For the text-containing cell, return its midpoint in [X, Y] coordinate format. 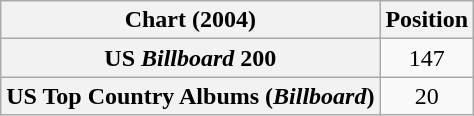
20 [427, 96]
147 [427, 58]
US Top Country Albums (Billboard) [190, 96]
US Billboard 200 [190, 58]
Position [427, 20]
Chart (2004) [190, 20]
